From the cell containing the given text, extract its center point as [X, Y] coordinate. 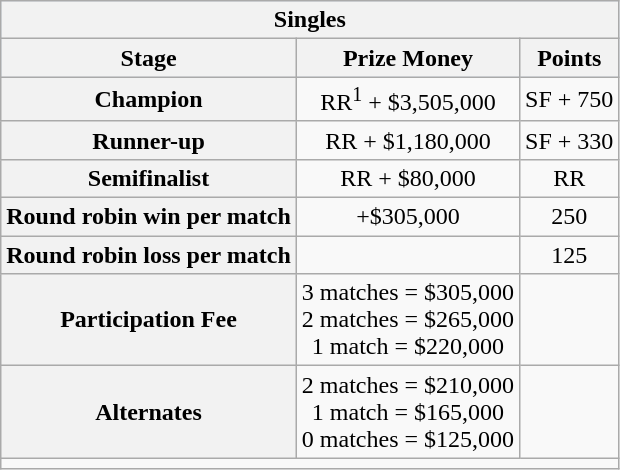
Round robin win per match [149, 217]
RR1 + $3,505,000 [408, 100]
Champion [149, 100]
2 matches = $210,0001 match = $165,0000 matches = $125,000 [408, 412]
SF + 750 [570, 100]
RR + $1,180,000 [408, 140]
Points [570, 58]
Participation Fee [149, 320]
Round robin loss per match [149, 255]
250 [570, 217]
Runner-up [149, 140]
125 [570, 255]
RR [570, 178]
Semifinalist [149, 178]
Stage [149, 58]
Singles [310, 20]
+$305,000 [408, 217]
3 matches = $305,0002 matches = $265,0001 match = $220,000 [408, 320]
Alternates [149, 412]
Prize Money [408, 58]
SF + 330 [570, 140]
RR + $80,000 [408, 178]
